For the text-containing cell, return its midpoint in [X, Y] coordinate format. 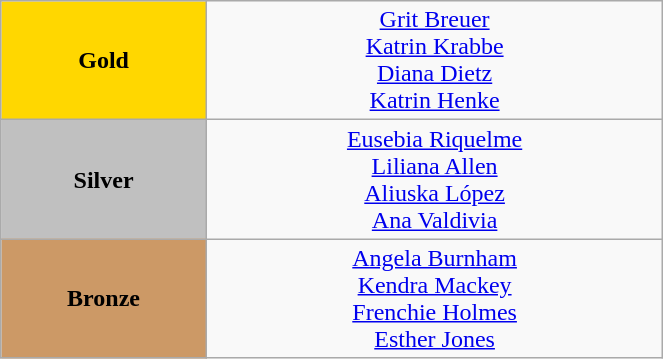
Bronze [104, 298]
Grit BreuerKatrin KrabbeDiana DietzKatrin Henke [434, 60]
Silver [104, 180]
Gold [104, 60]
Eusebia RiquelmeLiliana AllenAliuska LópezAna Valdivia [434, 180]
Angela BurnhamKendra MackeyFrenchie HolmesEsther Jones [434, 298]
